Search for the cell housing the specified text and yield its [X, Y] center coordinate. 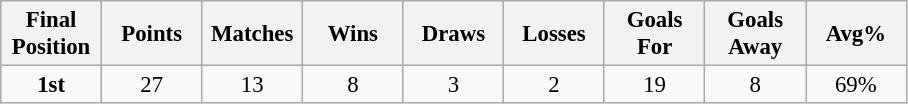
1st [52, 85]
Losses [554, 34]
69% [856, 85]
27 [152, 85]
Goals For [654, 34]
13 [252, 85]
Matches [252, 34]
3 [454, 85]
Wins [354, 34]
Draws [454, 34]
2 [554, 85]
Avg% [856, 34]
Points [152, 34]
Final Position [52, 34]
19 [654, 85]
Goals Away [756, 34]
